For the text-containing cell, return its midpoint in [X, Y] coordinate format. 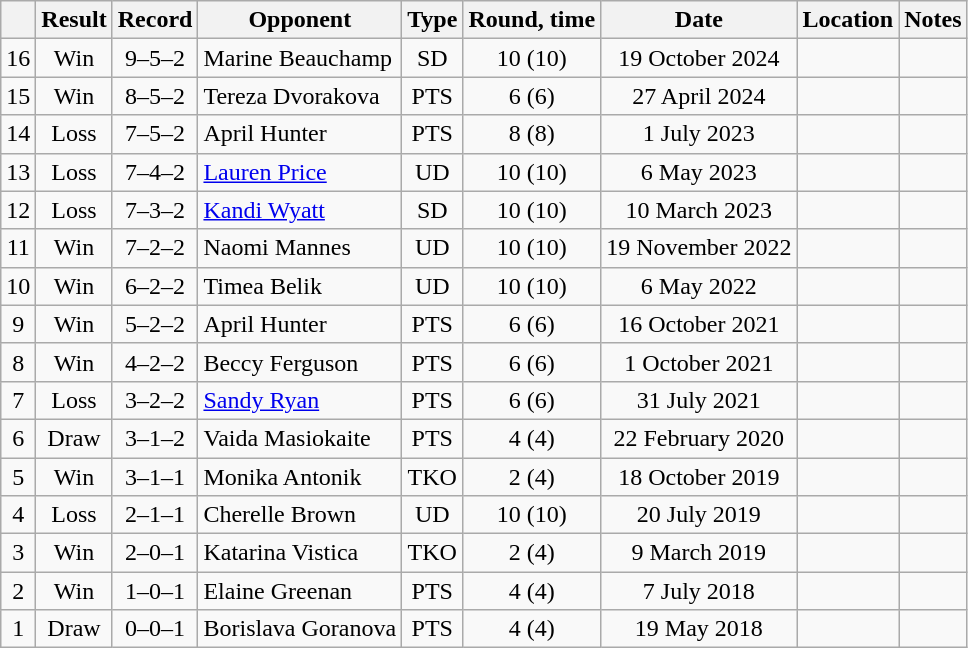
15 [18, 96]
Round, time [532, 20]
1 October 2021 [699, 362]
7–4–2 [155, 172]
19 October 2024 [699, 58]
8 (8) [532, 134]
10 March 2023 [699, 210]
1–0–1 [155, 591]
7–5–2 [155, 134]
Monika Antonik [300, 477]
13 [18, 172]
3–1–2 [155, 438]
14 [18, 134]
19 November 2022 [699, 248]
1 July 2023 [699, 134]
5 [18, 477]
7–3–2 [155, 210]
Kandi Wyatt [300, 210]
Marine Beauchamp [300, 58]
9–5–2 [155, 58]
Date [699, 20]
2 [18, 591]
3–1–1 [155, 477]
Location [848, 20]
Notes [933, 20]
31 July 2021 [699, 400]
2–1–1 [155, 515]
Lauren Price [300, 172]
Elaine Greenan [300, 591]
6 [18, 438]
7–2–2 [155, 248]
Record [155, 20]
Naomi Mannes [300, 248]
Katarina Vistica [300, 553]
9 March 2019 [699, 553]
8–5–2 [155, 96]
Timea Belik [300, 286]
Vaida Masiokaite [300, 438]
4–2–2 [155, 362]
Cherelle Brown [300, 515]
12 [18, 210]
22 February 2020 [699, 438]
7 [18, 400]
7 July 2018 [699, 591]
19 May 2018 [699, 629]
11 [18, 248]
3–2–2 [155, 400]
16 October 2021 [699, 324]
Beccy Ferguson [300, 362]
Result [74, 20]
6 May 2023 [699, 172]
3 [18, 553]
10 [18, 286]
2–0–1 [155, 553]
5–2–2 [155, 324]
Tereza Dvorakova [300, 96]
9 [18, 324]
18 October 2019 [699, 477]
1 [18, 629]
8 [18, 362]
6 May 2022 [699, 286]
0–0–1 [155, 629]
Borislava Goranova [300, 629]
Sandy Ryan [300, 400]
27 April 2024 [699, 96]
Opponent [300, 20]
4 [18, 515]
6–2–2 [155, 286]
16 [18, 58]
Type [432, 20]
20 July 2019 [699, 515]
